Search for the cell housing the specified text and yield its (x, y) center coordinate. 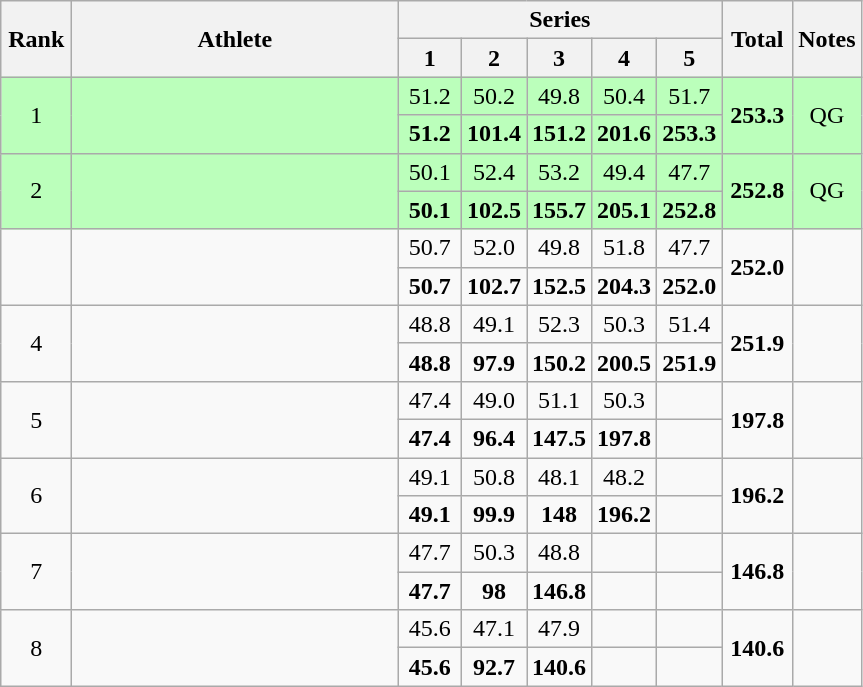
51.4 (690, 324)
48.1 (558, 477)
48.2 (624, 477)
7 (36, 572)
102.5 (494, 210)
6 (36, 496)
101.4 (494, 134)
47.9 (558, 629)
155.7 (558, 210)
97.9 (494, 362)
147.5 (558, 438)
53.2 (558, 172)
50.2 (494, 96)
52.3 (558, 324)
49.0 (494, 400)
201.6 (624, 134)
204.3 (624, 286)
Athlete (235, 39)
51.1 (558, 400)
152.5 (558, 286)
92.7 (494, 667)
51.8 (624, 248)
52.4 (494, 172)
205.1 (624, 210)
51.7 (690, 96)
Notes (827, 39)
98 (494, 591)
150.2 (558, 362)
102.7 (494, 286)
47.1 (494, 629)
151.2 (558, 134)
50.8 (494, 477)
96.4 (494, 438)
3 (558, 58)
50.4 (624, 96)
200.5 (624, 362)
49.4 (624, 172)
Rank (36, 39)
Total (758, 39)
99.9 (494, 515)
8 (36, 648)
52.0 (494, 248)
Series (560, 20)
148 (558, 515)
